Identify which cell holds the provided text, then report its [X, Y] central coordinate. 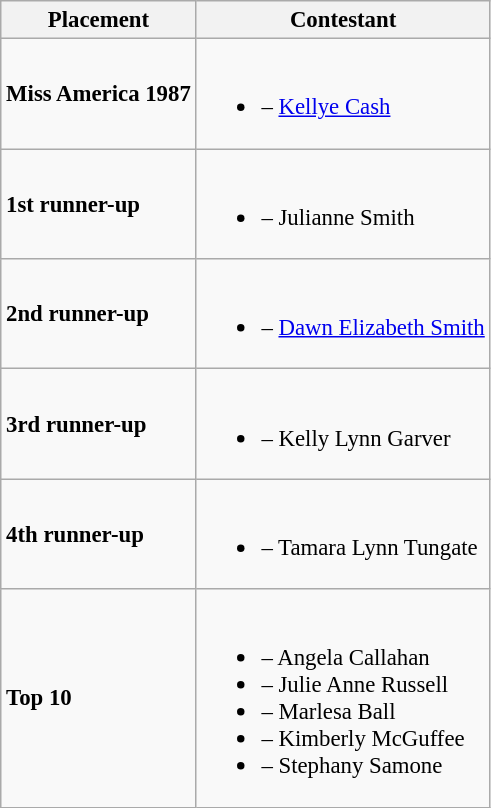
2nd runner-up [98, 314]
– Kellye Cash [343, 94]
– Julianne Smith [343, 204]
Top 10 [98, 698]
– Angela Callahan – Julie Anne Russell – Marlesa Ball – Kimberly McGuffee – Stephany Samone [343, 698]
Placement [98, 20]
Contestant [343, 20]
1st runner-up [98, 204]
Miss America 1987 [98, 94]
– Kelly Lynn Garver [343, 424]
– Tamara Lynn Tungate [343, 534]
3rd runner-up [98, 424]
– Dawn Elizabeth Smith [343, 314]
4th runner-up [98, 534]
